Pinpoint the cell where the given text exists, returning its (x, y) midpoint coordinate. 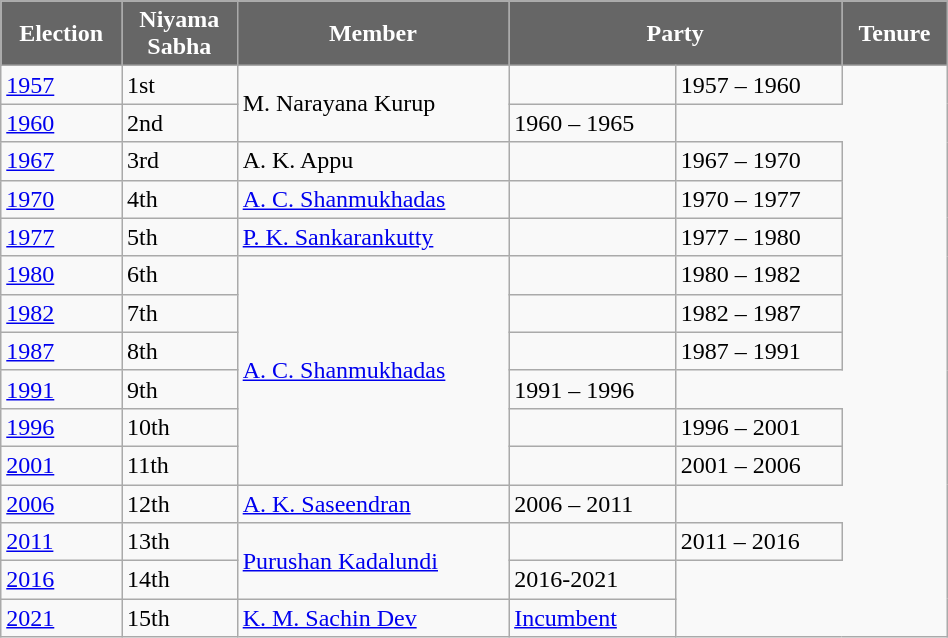
10th (180, 427)
2nd (180, 123)
NiyamaSabha (180, 34)
9th (180, 389)
Party (676, 34)
2016 (62, 580)
2016-2021 (592, 580)
Incumbent (592, 618)
1982 (62, 313)
2021 (62, 618)
1970 – 1977 (758, 199)
6th (180, 275)
15th (180, 618)
A. K. Saseendran (373, 503)
Election (62, 34)
1960 (62, 123)
2001 (62, 465)
2011 – 2016 (758, 542)
Member (373, 34)
1996 – 2001 (758, 427)
1987 (62, 351)
1980 – 1982 (758, 275)
1991 (62, 389)
5th (180, 237)
2006 – 2011 (592, 503)
12th (180, 503)
1982 – 1987 (758, 313)
1980 (62, 275)
1970 (62, 199)
1991 – 1996 (592, 389)
P. K. Sankarankutty (373, 237)
K. M. Sachin Dev (373, 618)
4th (180, 199)
7th (180, 313)
13th (180, 542)
1957 – 1960 (758, 85)
1967 – 1970 (758, 161)
1977 (62, 237)
2001 – 2006 (758, 465)
1960 – 1965 (592, 123)
M. Narayana Kurup (373, 104)
1996 (62, 427)
Purushan Kadalundi (373, 561)
2006 (62, 503)
11th (180, 465)
1st (180, 85)
A. K. Appu (373, 161)
1987 – 1991 (758, 351)
2011 (62, 542)
Tenure (895, 34)
14th (180, 580)
1967 (62, 161)
1977 – 1980 (758, 237)
3rd (180, 161)
1957 (62, 85)
8th (180, 351)
